Search for the cell housing the specified text and yield its (X, Y) center coordinate. 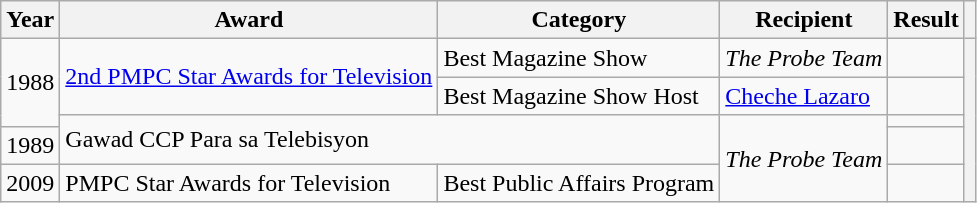
Category (579, 20)
PMPC Star Awards for Television (249, 183)
2nd PMPC Star Awards for Television (249, 77)
Recipient (804, 20)
Year (30, 20)
1988 (30, 82)
Gawad CCP Para sa Telebisyon (390, 140)
Result (926, 20)
Cheche Lazaro (804, 96)
1989 (30, 145)
Award (249, 20)
Best Magazine Show (579, 58)
Best Public Affairs Program (579, 183)
Best Magazine Show Host (579, 96)
2009 (30, 183)
